From the cell containing the given text, extract its center point as (x, y) coordinate. 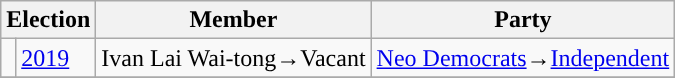
2019 (56, 58)
Ivan Lai Wai-tong→Vacant (234, 58)
Neo Democrats→Independent (523, 58)
Party (523, 20)
Election (48, 20)
Member (234, 20)
